Determine the (X, Y) coordinate at the center of the cell enclosing the given text.  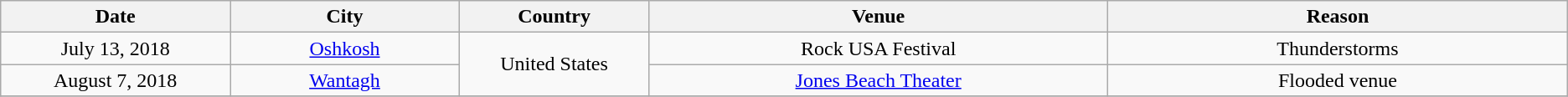
Flooded venue (1338, 80)
City (345, 17)
Date (116, 17)
August 7, 2018 (116, 80)
Jones Beach Theater (879, 80)
Venue (879, 17)
July 13, 2018 (116, 48)
Country (554, 17)
Reason (1338, 17)
United States (554, 64)
Wantagh (345, 80)
Oshkosh (345, 48)
Rock USA Festival (879, 48)
Thunderstorms (1338, 48)
